Pinpoint the cell where the given text exists, returning its (x, y) midpoint coordinate. 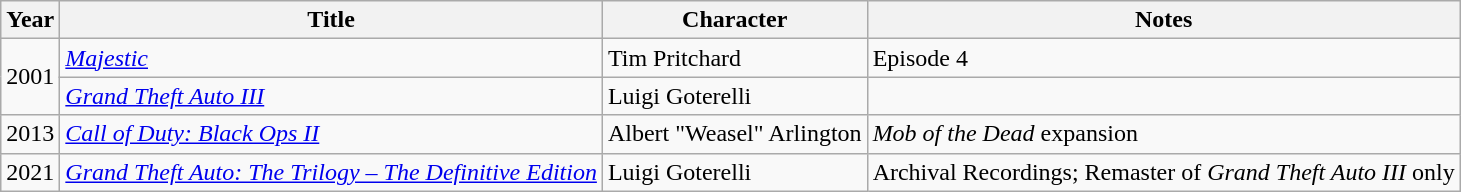
Episode 4 (1164, 58)
Year (30, 20)
Grand Theft Auto: The Trilogy – The Definitive Edition (332, 172)
Albert "Weasel" Arlington (734, 134)
2001 (30, 77)
Title (332, 20)
Character (734, 20)
2021 (30, 172)
2013 (30, 134)
Tim Pritchard (734, 58)
Grand Theft Auto III (332, 96)
Call of Duty: Black Ops II (332, 134)
Majestic (332, 58)
Archival Recordings; Remaster of Grand Theft Auto III only (1164, 172)
Notes (1164, 20)
Mob of the Dead expansion (1164, 134)
